Pinpoint the cell where the given text exists, returning its (X, Y) midpoint coordinate. 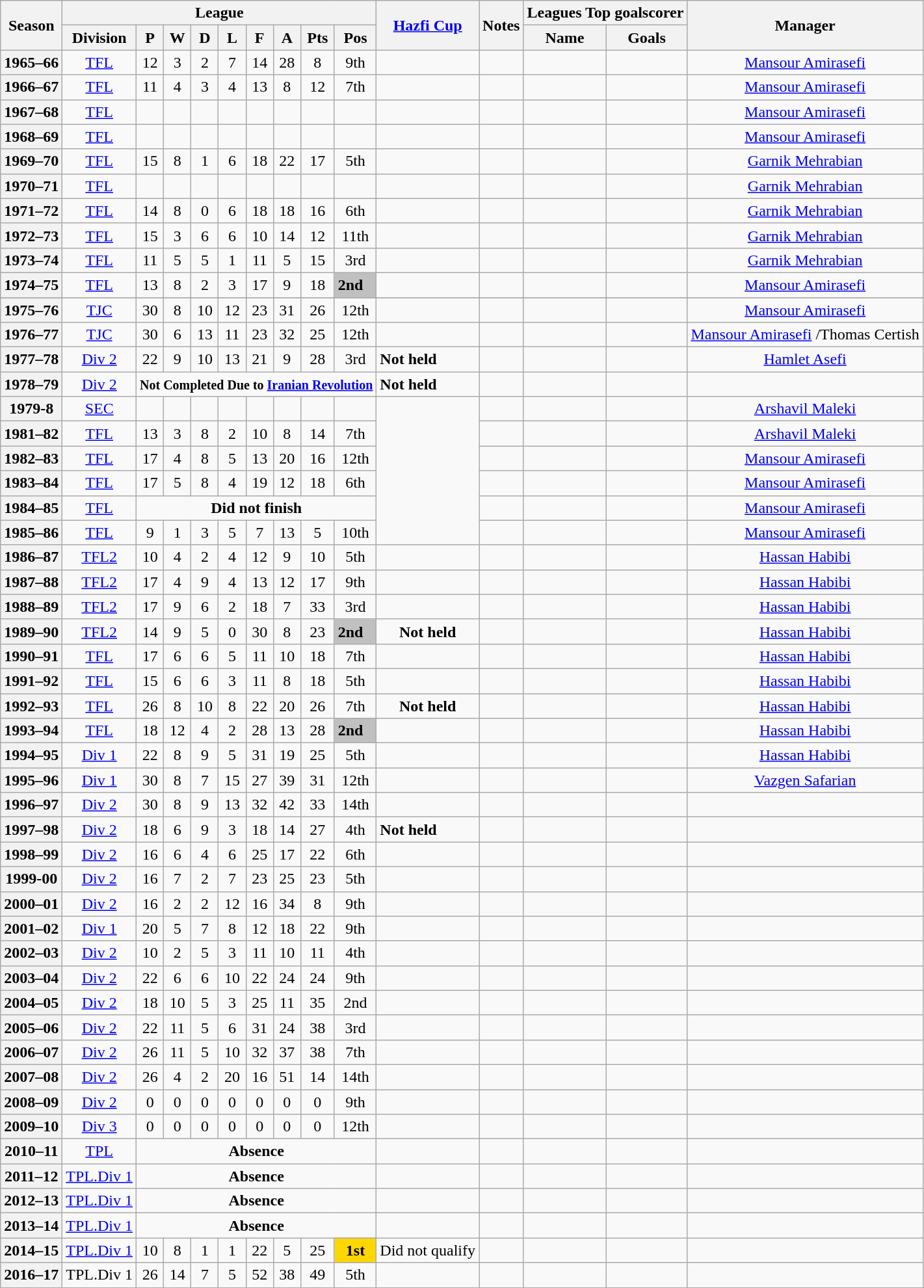
1st (355, 1250)
1995–96 (31, 780)
Div 3 (99, 1127)
D (205, 38)
2002–03 (31, 953)
49 (317, 1275)
42 (287, 805)
League (220, 13)
2007–08 (31, 1077)
2008–09 (31, 1102)
Division (99, 38)
1973–74 (31, 260)
1994–95 (31, 756)
1993–94 (31, 731)
2012–13 (31, 1201)
Did not qualify (428, 1250)
Pts (317, 38)
1987–88 (31, 582)
1985–86 (31, 532)
1998–99 (31, 854)
TPL (99, 1151)
1986–87 (31, 557)
Hazfi Cup (428, 25)
1971–72 (31, 211)
1977–78 (31, 360)
1965–66 (31, 62)
21 (259, 360)
W (178, 38)
1970–71 (31, 186)
11th (355, 235)
Season (31, 25)
1997–98 (31, 830)
1967–68 (31, 112)
Goals (646, 38)
Hamlet Asefi (805, 360)
35 (317, 1003)
52 (259, 1275)
51 (287, 1077)
1982–83 (31, 458)
2003–04 (31, 978)
39 (287, 780)
Manager (805, 25)
Notes (501, 25)
2000–01 (31, 904)
2016–17 (31, 1275)
1999-00 (31, 879)
2004–05 (31, 1003)
1968–69 (31, 137)
10th (355, 532)
F (259, 38)
1984–85 (31, 508)
P (150, 38)
1991–92 (31, 681)
2013–14 (31, 1226)
2005–06 (31, 1027)
1972–73 (31, 235)
1979-8 (31, 409)
1975–76 (31, 310)
1974–75 (31, 285)
1992–93 (31, 705)
Vazgen Safarian (805, 780)
1996–97 (31, 805)
Pos (355, 38)
Mansour Amirasefi /Thomas Certish (805, 335)
Not Completed Due to Iranian Revolution (256, 384)
Did not finish (256, 508)
1989–90 (31, 631)
1966–67 (31, 87)
2011–12 (31, 1176)
1983–84 (31, 483)
1976–77 (31, 335)
1981–82 (31, 434)
2001–02 (31, 928)
SEC (99, 409)
2006–07 (31, 1052)
L (232, 38)
37 (287, 1052)
1969–70 (31, 161)
Name (564, 38)
1978–79 (31, 384)
1990–91 (31, 656)
34 (287, 904)
Leagues Top goalscorer (605, 13)
A (287, 38)
2009–10 (31, 1127)
2010–11 (31, 1151)
1988–89 (31, 607)
2014–15 (31, 1250)
